Scan for the cell matching the given text and deliver its (X, Y) coordinate at center. 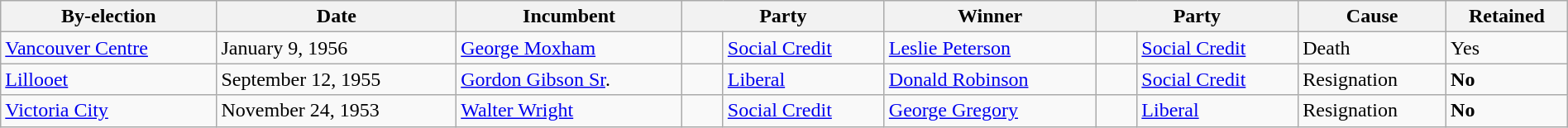
January 9, 1956 (337, 48)
Cause (1373, 17)
By-election (109, 17)
Walter Wright (569, 111)
Yes (1507, 48)
Donald Robinson (990, 79)
Gordon Gibson Sr. (569, 79)
George Moxham (569, 48)
November 24, 1953 (337, 111)
Leslie Peterson (990, 48)
Date (337, 17)
Vancouver Centre (109, 48)
Incumbent (569, 17)
September 12, 1955 (337, 79)
Lillooet (109, 79)
Victoria City (109, 111)
Death (1373, 48)
Retained (1507, 17)
Winner (990, 17)
George Gregory (990, 111)
